Pinpoint the cell where the given text exists, returning its [x, y] midpoint coordinate. 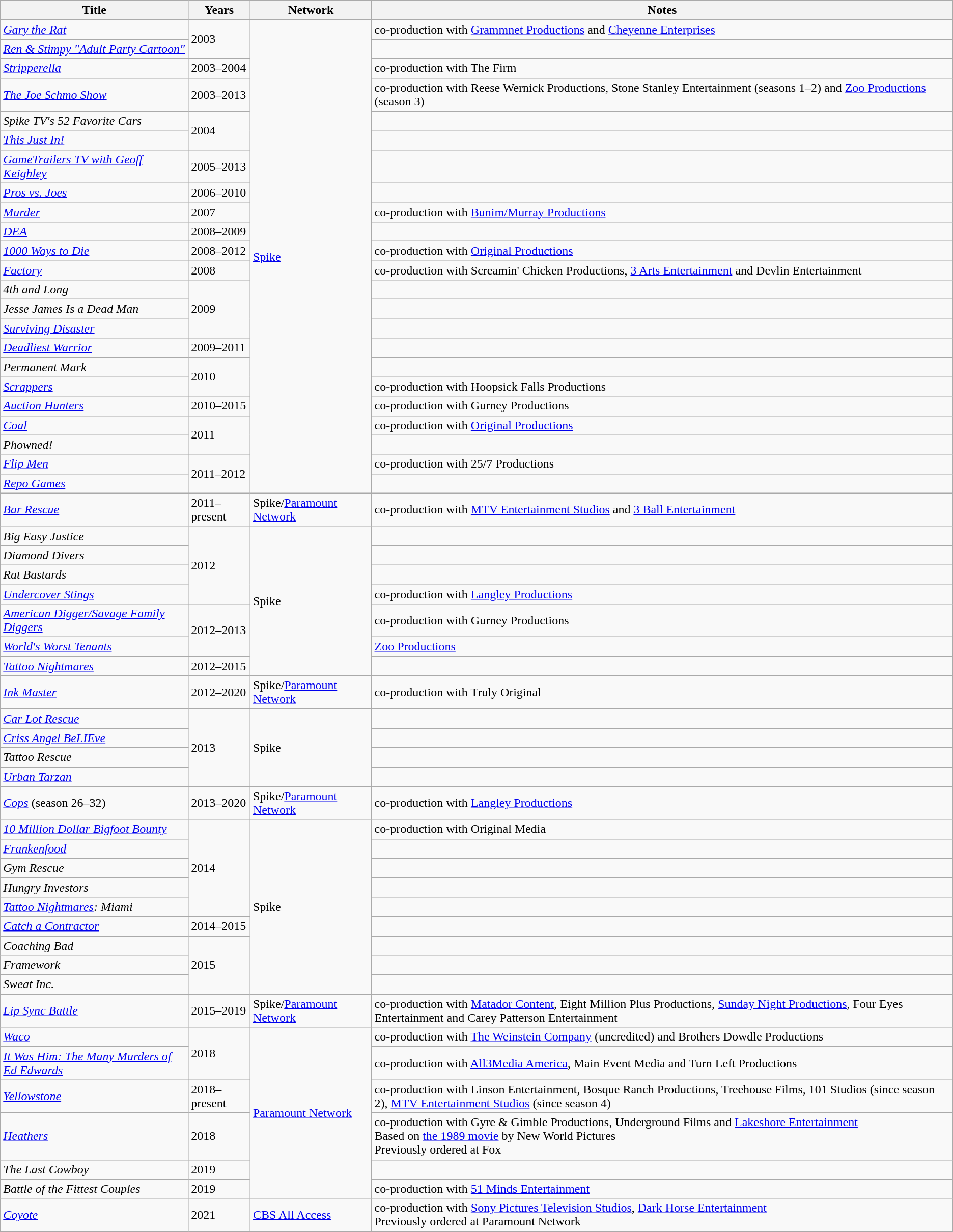
Repo Games [95, 483]
Big Easy Justice [95, 536]
co-production with Screamin' Chicken Productions, 3 Arts Entertainment and Devlin Entertainment [662, 270]
co-production with Hoopsick Falls Productions [662, 387]
2012–2020 [219, 693]
2015–2019 [219, 1010]
Frankenfood [95, 848]
co-production with Grammnet Productions and Cheyenne Enterprises [662, 30]
2005–2013 [219, 166]
co-production with Reese Wernick Productions, Stone Stanley Entertainment (seasons 1–2) and Zoo Productions (season 3) [662, 95]
2014–2015 [219, 926]
Sweat Inc. [95, 984]
Stripperella [95, 68]
Undercover Stings [95, 594]
co-production with The Firm [662, 68]
Cops (season 26–32) [95, 803]
2018–present [219, 1096]
2008–2009 [219, 231]
2013–2020 [219, 803]
2014 [219, 868]
Yellowstone [95, 1096]
Lip Sync Battle [95, 1010]
The Last Cowboy [95, 1169]
co-production with 25/7 Productions [662, 464]
Car Lot Rescue [95, 719]
2015 [219, 965]
2003–2013 [219, 95]
Battle of the Fittest Couples [95, 1189]
Coaching Bad [95, 946]
4th and Long [95, 290]
co-production with Bunim/Murray Productions [662, 212]
Bar Rescue [95, 509]
2011 [219, 435]
Waco [95, 1037]
Jesse James Is a Dead Man [95, 309]
Tattoo Nightmares: Miami [95, 907]
2011–2012 [219, 474]
Auction Hunters [95, 406]
Years [219, 10]
Pros vs. Joes [95, 193]
2009–2011 [219, 348]
American Digger/Savage Family Diggers [95, 620]
Factory [95, 270]
2012–2013 [219, 631]
2013 [219, 748]
DEA [95, 231]
Network [311, 10]
co-production with Original Media [662, 829]
Ren & Stimpy "Adult Party Cartoon" [95, 49]
2010 [219, 377]
2008–2012 [219, 251]
co-production with 51 Minds Entertainment [662, 1189]
Scrappers [95, 387]
2003 [219, 39]
Hungry Investors [95, 887]
CBS All Access [311, 1215]
Flip Men [95, 464]
co-production with Sony Pictures Television Studios, Dark Horse EntertainmentPreviously ordered at Paramount Network [662, 1215]
2012–2015 [219, 666]
2003–2004 [219, 68]
Paramount Network [311, 1113]
Murder [95, 212]
1000 Ways to Die [95, 251]
2010–2015 [219, 406]
Phowned! [95, 445]
Catch a Contractor [95, 926]
Tattoo Rescue [95, 757]
World's Worst Tenants [95, 647]
Gary the Rat [95, 30]
This Just In! [95, 140]
co-production with The Weinstein Company (uncredited) and Brothers Dowdle Productions [662, 1037]
Rat Bastards [95, 574]
Framework [95, 965]
10 Million Dollar Bigfoot Bounty [95, 829]
Notes [662, 10]
GameTrailers TV with Geoff Keighley [95, 166]
Deadliest Warrior [95, 348]
2007 [219, 212]
Ink Master [95, 693]
2021 [219, 1215]
2004 [219, 130]
2009 [219, 309]
Urban Tarzan [95, 777]
Gym Rescue [95, 868]
2008 [219, 270]
Diamond Divers [95, 555]
co-production with MTV Entertainment Studios and 3 Ball Entertainment [662, 509]
Tattoo Nightmares [95, 666]
Coal [95, 425]
It Was Him: The Many Murders of Ed Edwards [95, 1063]
Permanent Mark [95, 367]
Surviving Disaster [95, 328]
Title [95, 10]
co-production with All3Media America, Main Event Media and Turn Left Productions [662, 1063]
2012 [219, 565]
co-production with Truly Original [662, 693]
Spike TV's 52 Favorite Cars [95, 121]
Zoo Productions [662, 647]
Criss Angel BeLIEve [95, 738]
2006–2010 [219, 193]
The Joe Schmo Show [95, 95]
Coyote [95, 1215]
2011–present [219, 509]
Heathers [95, 1136]
